Output the [x, y] coordinate of the center of the cell containing the given text.  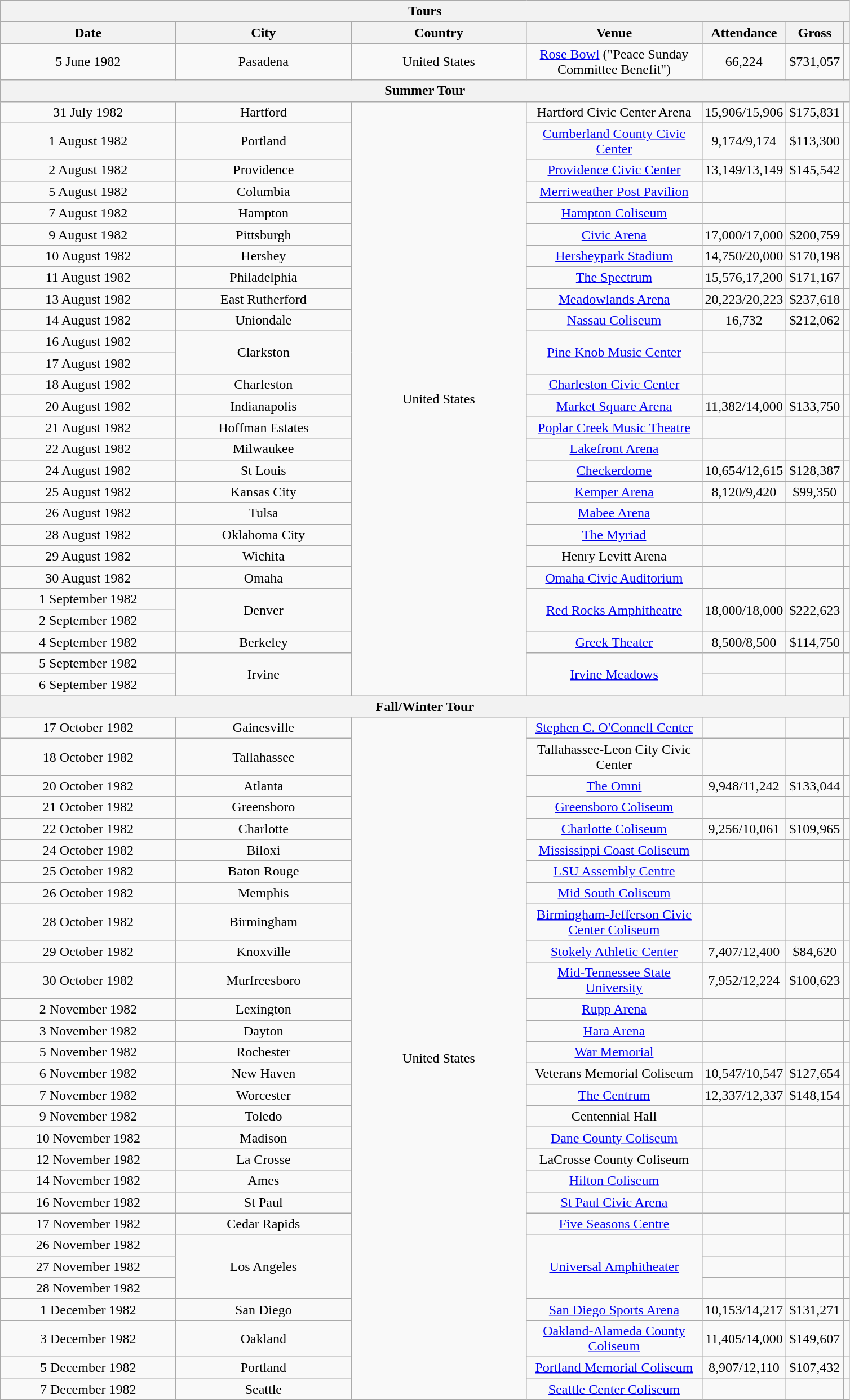
$175,831 [815, 112]
11 August 1982 [88, 277]
Summer Tour [425, 91]
$170,198 [815, 256]
6 November 1982 [88, 1074]
17,000/17,000 [744, 234]
Hersheypark Stadium [614, 256]
14 November 1982 [88, 1181]
Dayton [264, 1030]
Stephen C. O'Connell Center [614, 728]
St Paul [264, 1202]
Uniondale [264, 321]
Baton Rouge [264, 872]
2 September 1982 [88, 620]
San Diego Sports Arena [614, 1309]
3 December 1982 [88, 1339]
$107,432 [815, 1367]
3 November 1982 [88, 1030]
10 August 1982 [88, 256]
Rose Bowl ("Peace Sunday Committee Benefit") [614, 62]
1 August 1982 [88, 141]
Irvine Meadows [614, 674]
9 November 1982 [88, 1117]
Poplar Creek Music Theatre [614, 428]
20 October 1982 [88, 786]
Mid-Tennessee State University [614, 980]
$128,387 [815, 470]
17 August 1982 [88, 363]
$100,623 [815, 980]
13 August 1982 [88, 299]
Greek Theater [614, 642]
7 November 1982 [88, 1095]
7 December 1982 [88, 1389]
9,948/11,242 [744, 786]
5 September 1982 [88, 664]
Venue [614, 33]
16,732 [744, 321]
$127,654 [815, 1074]
East Rutherford [264, 299]
Biloxi [264, 850]
$171,167 [815, 277]
9,174/9,174 [744, 141]
Tours [425, 11]
13,149/13,149 [744, 170]
20 August 1982 [88, 406]
LSU Assembly Centre [614, 872]
8,120/9,420 [744, 492]
27 November 1982 [88, 1266]
Henry Levitt Arena [614, 556]
Country [439, 33]
Charlotte Coliseum [614, 829]
28 November 1982 [88, 1288]
14,750/20,000 [744, 256]
Rupp Arena [614, 1009]
Lakefront Arena [614, 449]
$109,965 [815, 829]
30 August 1982 [88, 577]
Hartford Civic Center Arena [614, 112]
9 August 1982 [88, 234]
4 September 1982 [88, 642]
LaCrosse County Coliseum [614, 1159]
War Memorial [614, 1052]
26 October 1982 [88, 893]
18 August 1982 [88, 385]
Omaha Civic Auditorium [614, 577]
Red Rocks Amphitheatre [614, 610]
Denver [264, 610]
22 October 1982 [88, 829]
Hara Arena [614, 1030]
16 November 1982 [88, 1202]
Atlanta [264, 786]
22 August 1982 [88, 449]
1 September 1982 [88, 599]
Toledo [264, 1117]
10 November 1982 [88, 1138]
66,224 [744, 62]
Hampton [264, 213]
Pittsburgh [264, 234]
26 November 1982 [88, 1245]
8,500/8,500 [744, 642]
The Myriad [614, 535]
Universal Amphitheater [614, 1266]
St Louis [264, 470]
28 October 1982 [88, 922]
$99,350 [815, 492]
La Crosse [264, 1159]
$200,759 [815, 234]
Hampton Coliseum [614, 213]
Kemper Arena [614, 492]
10,547/10,547 [744, 1074]
5 November 1982 [88, 1052]
16 August 1982 [88, 342]
$237,618 [815, 299]
18 October 1982 [88, 757]
Omaha [264, 577]
Tallahassee-Leon City Civic Center [614, 757]
Pasadena [264, 62]
18,000/18,000 [744, 610]
Knoxville [264, 951]
Clarkston [264, 353]
17 November 1982 [88, 1224]
Berkeley [264, 642]
Mabee Arena [614, 513]
Ames [264, 1181]
Hoffman Estates [264, 428]
14 August 1982 [88, 321]
The Spectrum [614, 277]
25 October 1982 [88, 872]
Merriweather Post Pavilion [614, 192]
Cedar Rapids [264, 1224]
Philadelphia [264, 277]
12 November 1982 [88, 1159]
Dane County Coliseum [614, 1138]
29 August 1982 [88, 556]
21 October 1982 [88, 807]
Hartford [264, 112]
Lexington [264, 1009]
20,223/20,223 [744, 299]
Stokely Athletic Center [614, 951]
Civic Arena [614, 234]
The Omni [614, 786]
Checkerdome [614, 470]
New Haven [264, 1074]
6 September 1982 [88, 685]
Greensboro [264, 807]
$149,607 [815, 1339]
28 August 1982 [88, 535]
2 November 1982 [88, 1009]
Providence [264, 170]
Greensboro Coliseum [614, 807]
$731,057 [815, 62]
$133,044 [815, 786]
Irvine [264, 674]
Portland Memorial Coliseum [614, 1367]
$133,750 [815, 406]
Rochester [264, 1052]
11,405/14,000 [744, 1339]
10,153/14,217 [744, 1309]
10,654/12,615 [744, 470]
Hilton Coliseum [614, 1181]
Veterans Memorial Coliseum [614, 1074]
Gainesville [264, 728]
Madison [264, 1138]
Gross [815, 33]
$148,154 [815, 1095]
11,382/14,000 [744, 406]
Hershey [264, 256]
Tulsa [264, 513]
7,952/12,224 [744, 980]
Murfreesboro [264, 980]
Kansas City [264, 492]
$131,271 [815, 1309]
12,337/12,337 [744, 1095]
30 October 1982 [88, 980]
Charleston [264, 385]
21 August 1982 [88, 428]
Seattle Center Coliseum [614, 1389]
$145,542 [815, 170]
26 August 1982 [88, 513]
Charlotte [264, 829]
$222,623 [815, 610]
Los Angeles [264, 1266]
24 October 1982 [88, 850]
Oklahoma City [264, 535]
$114,750 [815, 642]
Memphis [264, 893]
Charleston Civic Center [614, 385]
15,576,17,200 [744, 277]
Nassau Coliseum [614, 321]
17 October 1982 [88, 728]
Attendance [744, 33]
Seattle [264, 1389]
2 August 1982 [88, 170]
Wichita [264, 556]
Worcester [264, 1095]
8,907/12,110 [744, 1367]
Birmingham-Jefferson Civic Center Coliseum [614, 922]
San Diego [264, 1309]
Columbia [264, 192]
Milwaukee [264, 449]
The Centrum [614, 1095]
Five Seasons Centre [614, 1224]
5 December 1982 [88, 1367]
9,256/10,061 [744, 829]
31 July 1982 [88, 112]
1 December 1982 [88, 1309]
Birmingham [264, 922]
Mid South Coliseum [614, 893]
Pine Knob Music Center [614, 353]
City [264, 33]
15,906/15,906 [744, 112]
5 June 1982 [88, 62]
Meadowlands Arena [614, 299]
5 August 1982 [88, 192]
Centennial Hall [614, 1117]
7 August 1982 [88, 213]
$113,300 [815, 141]
Cumberland County Civic Center [614, 141]
Tallahassee [264, 757]
St Paul Civic Arena [614, 1202]
Oakland-Alameda County Coliseum [614, 1339]
$84,620 [815, 951]
Fall/Winter Tour [425, 706]
Market Square Arena [614, 406]
Oakland [264, 1339]
29 October 1982 [88, 951]
$212,062 [815, 321]
Indianapolis [264, 406]
24 August 1982 [88, 470]
7,407/12,400 [744, 951]
Providence Civic Center [614, 170]
Mississippi Coast Coliseum [614, 850]
25 August 1982 [88, 492]
Date [88, 33]
